Locate the cell with the specified text and output its [X, Y] center coordinate. 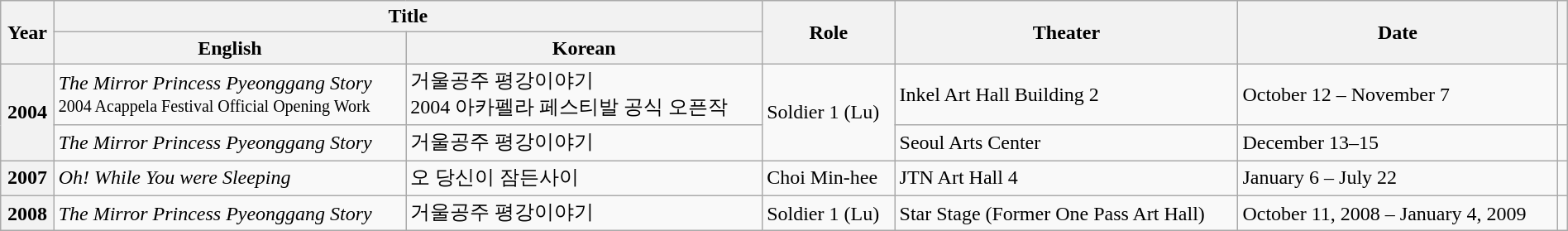
2004 [27, 113]
Role [829, 32]
2008 [27, 214]
Date [1398, 32]
Title [408, 17]
Star Stage (Former One Pass Art Hall) [1067, 214]
오 당신이 잠든사이 [584, 179]
December 13–15 [1398, 142]
Seoul Arts Center [1067, 142]
October 11, 2008 – January 4, 2009 [1398, 214]
거울공주 평강이야기2004 아카펠라 페스티발 공식 오픈작 [584, 94]
English [230, 48]
Choi Min-hee [829, 179]
Inkel Art Hall Building 2 [1067, 94]
January 6 – July 22 [1398, 179]
2007 [27, 179]
Theater [1067, 32]
Korean [584, 48]
The Mirror Princess Pyeonggang Story 2004 Acappela Festival Official Opening Work [230, 94]
Year [27, 32]
October 12 – November 7 [1398, 94]
Oh! While You were Sleeping [230, 179]
JTN Art Hall 4 [1067, 179]
